For the text-containing cell, return its midpoint in [x, y] coordinate format. 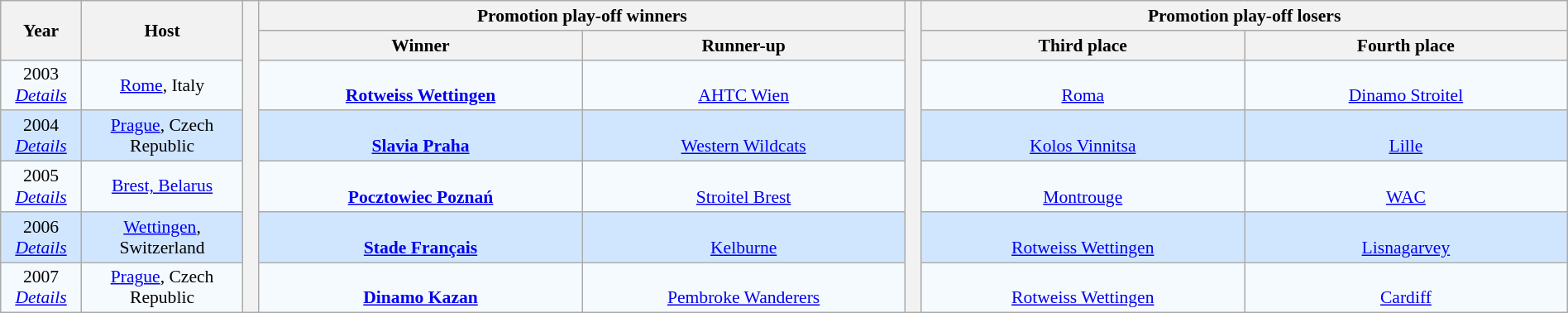
2004Details [41, 136]
Year [41, 30]
Wettingen, Switzerland [162, 237]
Promotion play-off winners [582, 16]
WAC [1406, 187]
Dinamo Stroitel [1406, 84]
2005Details [41, 187]
Stade Français [420, 237]
Stroitel Brest [744, 187]
Montrouge [1083, 187]
Brest, Belarus [162, 187]
Host [162, 30]
Fourth place [1406, 46]
2006Details [41, 237]
2007Details [41, 288]
Slavia Praha [420, 136]
Lille [1406, 136]
Cardiff [1406, 288]
Kelburne [744, 237]
Runner-up [744, 46]
Dinamo Kazan [420, 288]
Pembroke Wanderers [744, 288]
2003Details [41, 84]
Promotion play-off losers [1244, 16]
Third place [1083, 46]
Kolos Vinnitsa [1083, 136]
Pocztowiec Poznań [420, 187]
Winner [420, 46]
Western Wildcats [744, 136]
Rome, Italy [162, 84]
AHTC Wien [744, 84]
Roma [1083, 84]
Lisnagarvey [1406, 237]
